Determine the (X, Y) coordinate at the center of the cell enclosing the given text.  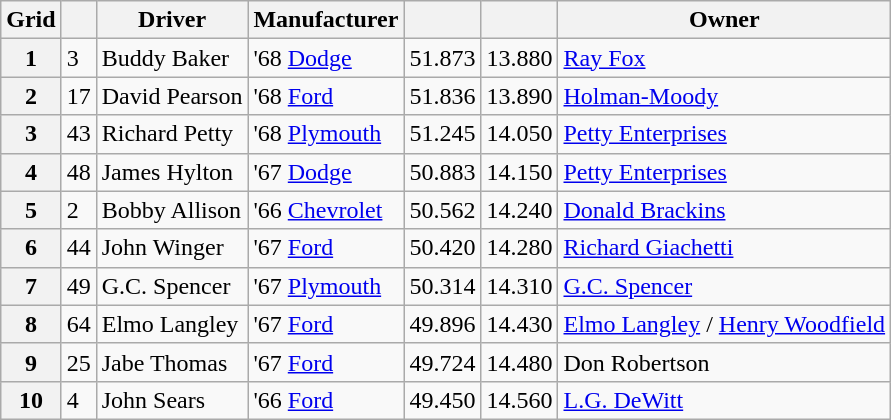
17 (78, 96)
9 (31, 362)
'68 Dodge (326, 58)
51.245 (442, 134)
14.050 (520, 134)
14.560 (520, 400)
50.883 (442, 172)
51.873 (442, 58)
Holman-Moody (724, 96)
Manufacturer (326, 20)
1 (31, 58)
14.480 (520, 362)
43 (78, 134)
14.430 (520, 324)
7 (31, 286)
'66 Ford (326, 400)
John Winger (172, 248)
49.896 (442, 324)
James Hylton (172, 172)
'67 Dodge (326, 172)
Richard Petty (172, 134)
51.836 (442, 96)
50.314 (442, 286)
13.890 (520, 96)
David Pearson (172, 96)
8 (31, 324)
Elmo Langley / Henry Woodfield (724, 324)
Buddy Baker (172, 58)
Grid (31, 20)
Owner (724, 20)
Don Robertson (724, 362)
Jabe Thomas (172, 362)
Bobby Allison (172, 210)
'67 Plymouth (326, 286)
49.450 (442, 400)
Richard Giachetti (724, 248)
50.562 (442, 210)
14.280 (520, 248)
Elmo Langley (172, 324)
John Sears (172, 400)
14.310 (520, 286)
14.240 (520, 210)
48 (78, 172)
Ray Fox (724, 58)
'68 Ford (326, 96)
49.724 (442, 362)
Driver (172, 20)
5 (31, 210)
L.G. DeWitt (724, 400)
49 (78, 286)
'66 Chevrolet (326, 210)
'68 Plymouth (326, 134)
13.880 (520, 58)
50.420 (442, 248)
25 (78, 362)
14.150 (520, 172)
10 (31, 400)
44 (78, 248)
6 (31, 248)
Donald Brackins (724, 210)
64 (78, 324)
